Identify which cell holds the provided text, then report its (X, Y) central coordinate. 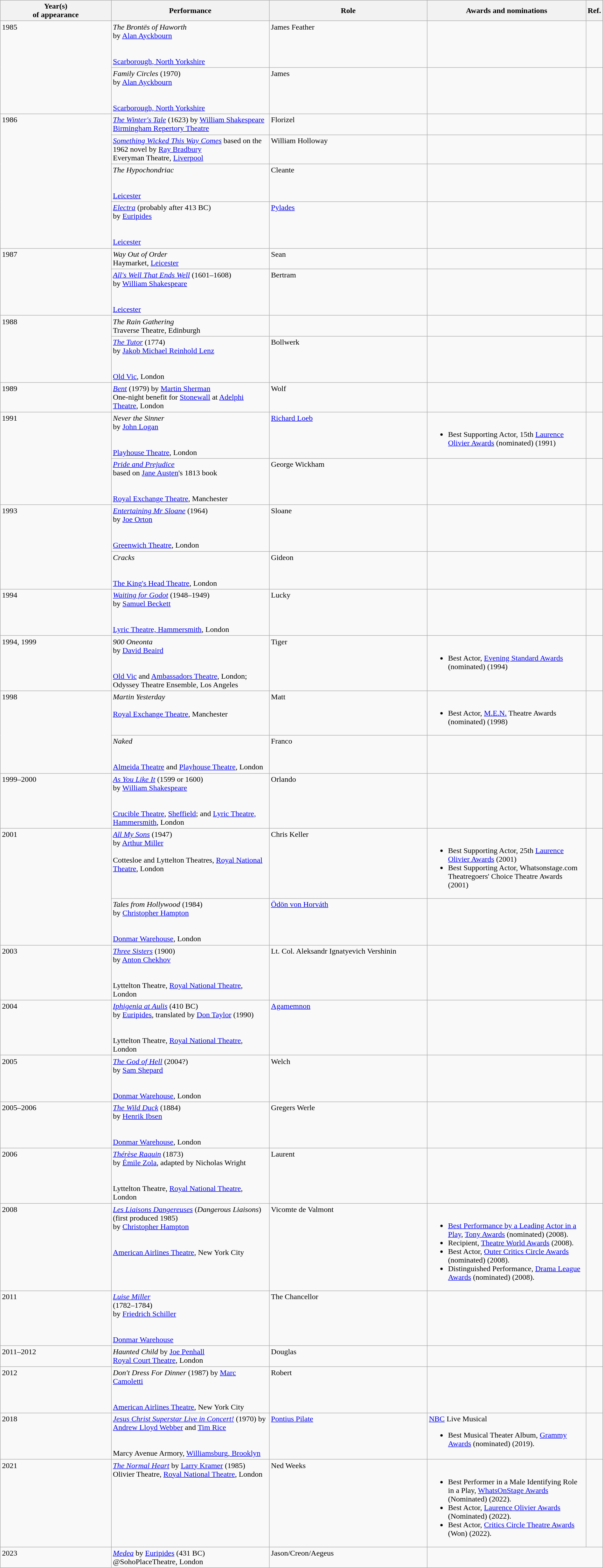
Family Circles (1970)by Alan AyckbournScarborough, North Yorkshire (190, 91)
Agamemnon (349, 1028)
1989 (56, 397)
Ned Weeks (349, 1503)
Tales from Hollywood (1984)by Christopher HamptonDonmar Warehouse, London (190, 922)
2023 (56, 1557)
1987 (56, 282)
1994, 1999 (56, 663)
Welch (349, 1078)
All My Sons (1947)by Arthur MillerCottesloe and Lyttelton Theatres, Royal National Theatre, London (190, 864)
Richard Loeb (349, 435)
Gideon (349, 570)
Something Wicked This Way Comes based on the 1962 novel by Ray BradburyEveryman Theatre, Liverpool (190, 149)
NBC Live MusicalBest Musical Theater Album, Grammy Awards (nominated) (2019). (506, 1436)
The Tutor (1774)by Jakob Michael Reinhold LenzOld Vic, London (190, 359)
The HypochondriacLeicester (190, 183)
2012 (56, 1390)
As You Like It (1599 or 1600)by William ShakespeareCrucible Theatre, Sheffield; and Lyric Theatre, Hammersmith, London (190, 801)
2006 (56, 1175)
1986 (56, 181)
Gregers Werle (349, 1125)
1988 (56, 349)
Luise Miller(1782–1784) by Friedrich SchillerDonmar Warehouse (190, 1319)
Jesus Christ Superstar Live in Concert! (1970) by Andrew Lloyd Webber and Tim Rice Marcy Avenue Armory, Williamsburg, Brooklyn (190, 1436)
Wolf (349, 397)
Best Actor, Evening Standard Awards (nominated) (1994) (506, 663)
Best Actor, M.E.N. Theatre Awards (nominated) (1998) (506, 713)
Robert (349, 1390)
Pylades (349, 225)
Matt (349, 713)
Ödön von Horváth (349, 922)
Performance (190, 11)
Awards and nominations (506, 11)
Les Liaisons Dangereuses (Dangerous Liaisons) (first produced 1985)by Christopher HamptonAmerican Airlines Theatre, New York City (190, 1247)
1985 (56, 67)
Thérèse Raquin (1873)by Émile Zola, adapted by Nicholas WrightLyttelton Theatre, Royal National Theatre, London (190, 1175)
Florizel (349, 124)
2018 (56, 1436)
Best Supporting Actor, 15th Laurence Olivier Awards (nominated) (1991) (506, 435)
Way Out of OrderHaymarket, Leicester (190, 258)
Orlando (349, 801)
Electra (probably after 413 BC)by EuripidesLeicester (190, 225)
The Winter's Tale (1623) by William ShakespeareBirmingham Repertory Theatre (190, 124)
Three Sisters (1900)by Anton ChekhovLyttelton Theatre, Royal National Theatre, London (190, 972)
2001 (56, 886)
2003 (56, 972)
NakedAlmeida Theatre and Playhouse Theatre, London (190, 754)
Laurent (349, 1175)
James Feather (349, 44)
Tiger (349, 663)
Lt. Col. Aleksandr Ignatyevich Vershinin (349, 972)
CracksThe King's Head Theatre, London (190, 570)
Lucky (349, 612)
Role (349, 11)
Never the Sinnerby John LoganPlayhouse Theatre, London (190, 435)
2011 (56, 1319)
Iphigenia at Aulis (410 BC)by Euripides, translated by Don Taylor (1990)Lyttelton Theatre, Royal National Theatre, London (190, 1028)
Don't Dress For Dinner (1987) by Marc CamolettiAmerican Airlines Theatre, New York City (190, 1390)
The Chancellor (349, 1319)
Pontius Pilate (349, 1436)
2004 (56, 1028)
Chris Keller (349, 864)
The God of Hell (2004?)by Sam ShepardDonmar Warehouse, London (190, 1078)
William Holloway (349, 149)
Sloane (349, 528)
2008 (56, 1247)
The Normal Heart by Larry Kramer (1985)Olivier Theatre, Royal National Theatre, London (190, 1503)
2021 (56, 1503)
All's Well That Ends Well (1601–1608)by William ShakespeareLeicester (190, 292)
Cleante (349, 183)
Martin YesterdayRoyal Exchange Theatre, Manchester (190, 713)
Medea by Euripides (431 BC)@SohoPlaceTheatre, London (190, 1557)
2005–2006 (56, 1125)
Sean (349, 258)
Ref. (594, 11)
Jason/Creon/Aegeus (349, 1557)
1991 (56, 458)
James (349, 91)
Franco (349, 754)
Pride and Prejudicebased on Jane Austen's 1813 bookRoyal Exchange Theatre, Manchester (190, 482)
1993 (56, 547)
The Rain GatheringTraverse Theatre, Edinburgh (190, 326)
1999–2000 (56, 801)
The Brontës of Haworthby Alan AyckbournScarborough, North Yorkshire (190, 44)
Best Supporting Actor, 25th Laurence Olivier Awards (2001)Best Supporting Actor, Whatsonstage.com Theatregoers' Choice Theatre Awards (2001) (506, 864)
2011–2012 (56, 1356)
Bertram (349, 292)
Entertaining Mr Sloane (1964)by Joe OrtonGreenwich Theatre, London (190, 528)
George Wickham (349, 482)
2005 (56, 1078)
Year(s)of appearance (56, 11)
Haunted Child by Joe PenhallRoyal Court Theatre, London (190, 1356)
900 Oneontaby David BeairdOld Vic and Ambassadors Theatre, London; Odyssey Theatre Ensemble, Los Angeles (190, 663)
Douglas (349, 1356)
Bent (1979) by Martin ShermanOne-night benefit for Stonewall at Adelphi Theatre, London (190, 397)
1994 (56, 612)
Waiting for Godot (1948–1949)by Samuel BeckettLyric Theatre, Hammersmith, London (190, 612)
Vicomte de Valmont (349, 1247)
The Wild Duck (1884)by Henrik IbsenDonmar Warehouse, London (190, 1125)
1998 (56, 732)
Bollwerk (349, 359)
